From the cell containing the given text, extract its center point as (X, Y) coordinate. 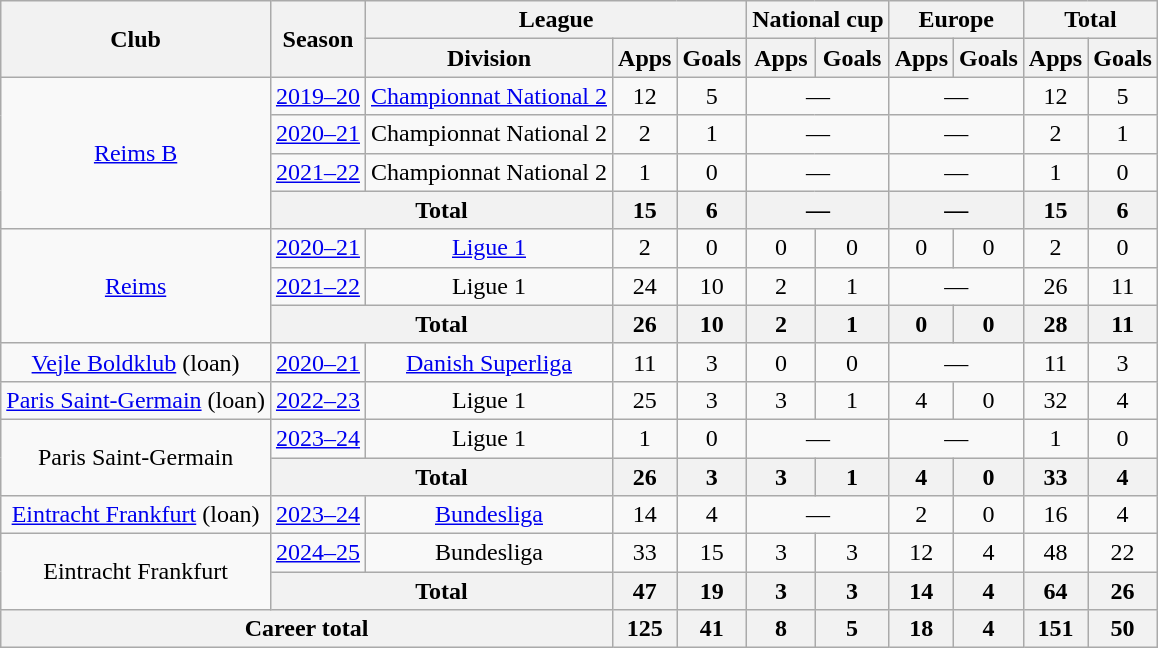
24 (645, 286)
Danish Superliga (488, 362)
Reims B (136, 153)
151 (1055, 629)
47 (645, 591)
48 (1055, 553)
64 (1055, 591)
28 (1055, 324)
Paris Saint-Germain (loan) (136, 400)
2019–20 (318, 96)
Season (318, 39)
Division (488, 58)
National cup (818, 20)
Career total (307, 629)
125 (645, 629)
16 (1055, 515)
2022–23 (318, 400)
18 (921, 629)
Club (136, 39)
50 (1123, 629)
League (556, 20)
8 (781, 629)
25 (645, 400)
Europe (956, 20)
Reims (136, 286)
Paris Saint-Germain (136, 457)
41 (712, 629)
Eintracht Frankfurt (loan) (136, 515)
32 (1055, 400)
Vejle Boldklub (loan) (136, 362)
2024–25 (318, 553)
Eintracht Frankfurt (136, 572)
22 (1123, 553)
19 (712, 591)
